Output the (X, Y) coordinate of the center of the cell containing the given text.  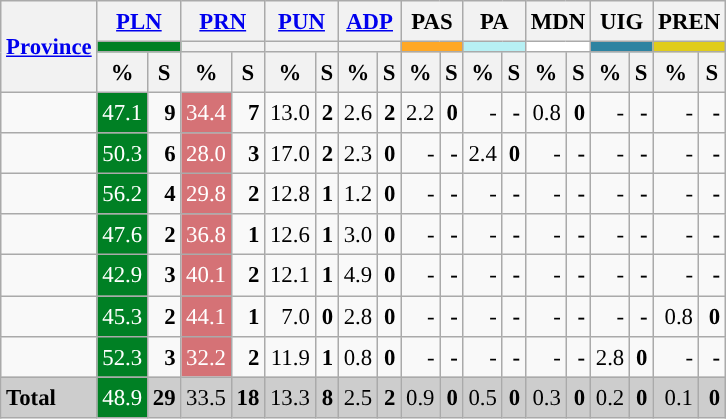
2.6 (358, 114)
42.9 (122, 276)
47.1 (122, 114)
45.3 (122, 316)
40.1 (206, 276)
UIG (621, 22)
32.2 (206, 356)
4 (164, 194)
8 (326, 398)
7.0 (290, 316)
6 (164, 154)
29 (164, 398)
12.1 (290, 276)
44.1 (206, 316)
13.0 (290, 114)
1.2 (358, 194)
11.9 (290, 356)
4.9 (358, 276)
36.8 (206, 234)
12.6 (290, 234)
56.2 (122, 194)
0.5 (482, 398)
9 (164, 114)
0.3 (546, 398)
PLN (139, 22)
3.0 (358, 234)
PREN (690, 22)
48.9 (122, 398)
PUN (302, 22)
12.8 (290, 194)
33.5 (206, 398)
MDN (558, 22)
PA (494, 22)
47.6 (122, 234)
Total (49, 398)
2.4 (482, 154)
50.3 (122, 154)
17.0 (290, 154)
2.5 (358, 398)
13.3 (290, 398)
29.8 (206, 194)
18 (248, 398)
28.0 (206, 154)
2.3 (358, 154)
Province (49, 47)
ADP (369, 22)
0.1 (676, 398)
0.9 (420, 398)
52.3 (122, 356)
2.2 (420, 114)
0.2 (610, 398)
34.4 (206, 114)
PAS (432, 22)
7 (248, 114)
PRN (223, 22)
